Search for the cell housing the specified text and yield its [x, y] center coordinate. 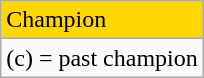
Champion [102, 20]
(c) = past champion [102, 58]
